From the cell containing the given text, extract its center point as [x, y] coordinate. 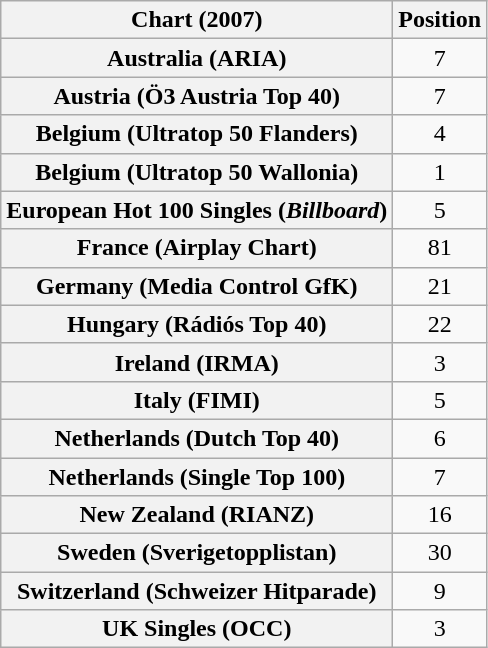
Germany (Media Control GfK) [197, 286]
21 [440, 286]
9 [440, 591]
81 [440, 248]
30 [440, 553]
Ireland (IRMA) [197, 362]
Australia (ARIA) [197, 58]
Switzerland (Schweizer Hitparade) [197, 591]
European Hot 100 Singles (Billboard) [197, 210]
1 [440, 172]
Austria (Ö3 Austria Top 40) [197, 96]
Netherlands (Dutch Top 40) [197, 438]
Sweden (Sverigetopplistan) [197, 553]
Italy (FIMI) [197, 400]
New Zealand (RIANZ) [197, 515]
4 [440, 134]
Position [440, 20]
22 [440, 324]
UK Singles (OCC) [197, 629]
Chart (2007) [197, 20]
Belgium (Ultratop 50 Flanders) [197, 134]
Netherlands (Single Top 100) [197, 477]
Hungary (Rádiós Top 40) [197, 324]
6 [440, 438]
16 [440, 515]
France (Airplay Chart) [197, 248]
Belgium (Ultratop 50 Wallonia) [197, 172]
